Scan for the cell matching the given text and deliver its [x, y] coordinate at center. 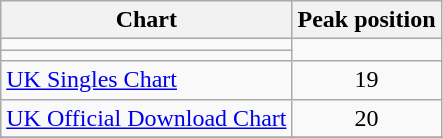
20 [366, 118]
UK Singles Chart [146, 80]
19 [366, 80]
Peak position [366, 20]
Chart [146, 20]
UK Official Download Chart [146, 118]
